Identify which cell holds the provided text, then report its (X, Y) central coordinate. 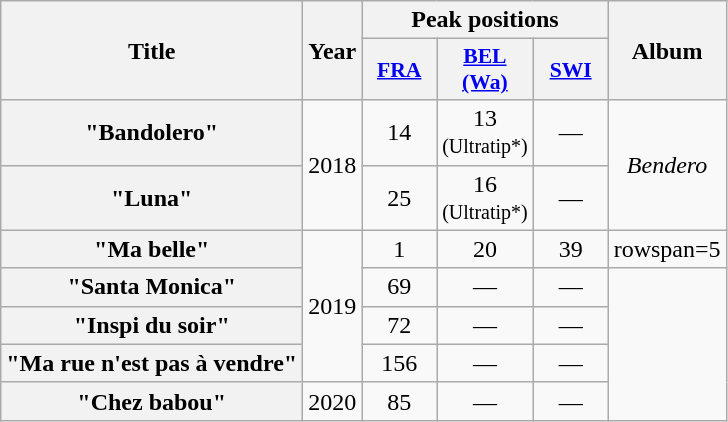
2020 (332, 401)
20 (486, 249)
13 (Ultratip*) (486, 132)
Album (667, 50)
1 (400, 249)
Peak positions (485, 20)
"Bandolero" (152, 132)
2019 (332, 306)
Title (152, 50)
39 (570, 249)
rowspan=5 (667, 249)
Bendero (667, 165)
69 (400, 287)
BEL(Wa) (486, 70)
"Ma rue n'est pas à vendre" (152, 363)
"Inspi du soir" (152, 325)
156 (400, 363)
"Chez babou" (152, 401)
72 (400, 325)
"Ma belle" (152, 249)
25 (400, 198)
FRA (400, 70)
"Santa Monica" (152, 287)
SWI (570, 70)
2018 (332, 165)
14 (400, 132)
Year (332, 50)
"Luna" (152, 198)
16 (Ultratip*) (486, 198)
85 (400, 401)
